From the cell containing the given text, extract its center point as [X, Y] coordinate. 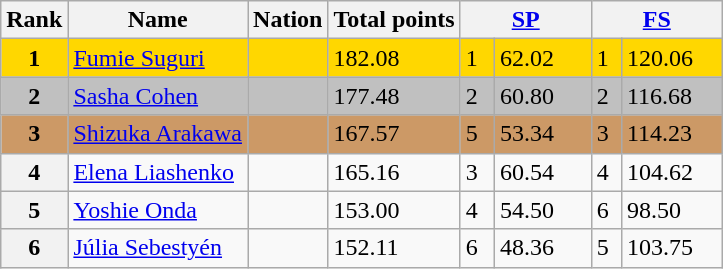
177.48 [394, 96]
182.08 [394, 58]
Total points [394, 20]
Shizuka Arakawa [158, 134]
62.02 [542, 58]
Júlia Sebestyén [158, 248]
Yoshie Onda [158, 210]
116.68 [672, 96]
53.34 [542, 134]
167.57 [394, 134]
60.54 [542, 172]
114.23 [672, 134]
104.62 [672, 172]
Fumie Suguri [158, 58]
153.00 [394, 210]
Sasha Cohen [158, 96]
152.11 [394, 248]
FS [656, 20]
103.75 [672, 248]
48.36 [542, 248]
98.50 [672, 210]
Name [158, 20]
120.06 [672, 58]
165.16 [394, 172]
54.50 [542, 210]
60.80 [542, 96]
Rank [34, 20]
Nation [288, 20]
Elena Liashenko [158, 172]
SP [526, 20]
